Find where the given text appears and provide that cell's center as [X, Y] coordinate. 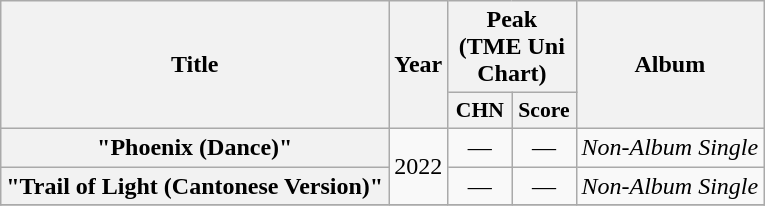
CHN [480, 111]
Title [195, 65]
"Trail of Light (Cantonese Version)" [195, 185]
Peak (TME Uni Chart) [512, 47]
Album [670, 65]
"Phoenix (Dance)" [195, 147]
Score [544, 111]
Year [418, 65]
2022 [418, 166]
